Return the [X, Y] coordinate for the center point of the cell that contains the specified text.  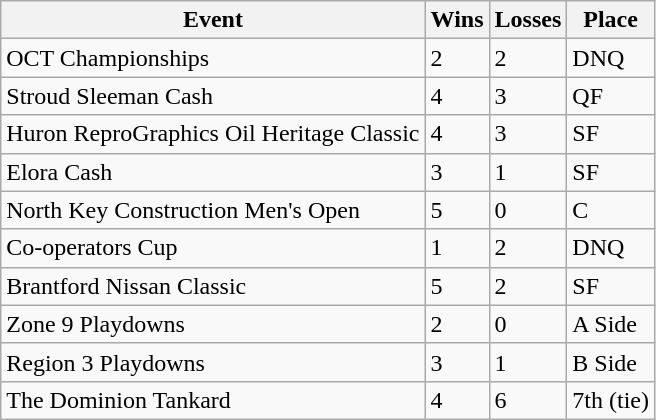
Region 3 Playdowns [213, 362]
Losses [528, 20]
Stroud Sleeman Cash [213, 96]
QF [611, 96]
Elora Cash [213, 172]
6 [528, 400]
Zone 9 Playdowns [213, 324]
OCT Championships [213, 58]
Place [611, 20]
B Side [611, 362]
Huron ReproGraphics Oil Heritage Classic [213, 134]
Wins [457, 20]
Brantford Nissan Classic [213, 286]
C [611, 210]
Co-operators Cup [213, 248]
North Key Construction Men's Open [213, 210]
A Side [611, 324]
Event [213, 20]
7th (tie) [611, 400]
The Dominion Tankard [213, 400]
